For the text-containing cell, return its midpoint in [X, Y] coordinate format. 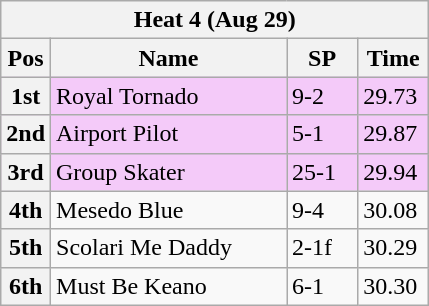
2nd [26, 134]
5th [26, 248]
3rd [26, 172]
Group Skater [169, 172]
25-1 [322, 172]
Royal Tornado [169, 96]
29.94 [394, 172]
9-2 [322, 96]
6-1 [322, 286]
Mesedo Blue [169, 210]
SP [322, 58]
2-1f [322, 248]
4th [26, 210]
Scolari Me Daddy [169, 248]
Must Be Keano [169, 286]
Airport Pilot [169, 134]
29.73 [394, 96]
5-1 [322, 134]
30.08 [394, 210]
30.29 [394, 248]
29.87 [394, 134]
30.30 [394, 286]
6th [26, 286]
9-4 [322, 210]
Time [394, 58]
Pos [26, 58]
Name [169, 58]
Heat 4 (Aug 29) [215, 20]
1st [26, 96]
